From the cell containing the given text, extract its center point as [X, Y] coordinate. 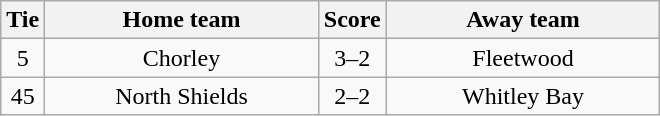
Whitley Bay [523, 96]
North Shields [182, 96]
5 [23, 58]
45 [23, 96]
Tie [23, 20]
Chorley [182, 58]
Score [352, 20]
Home team [182, 20]
Away team [523, 20]
Fleetwood [523, 58]
3–2 [352, 58]
2–2 [352, 96]
